Locate the cell with the specified text and output its [X, Y] center coordinate. 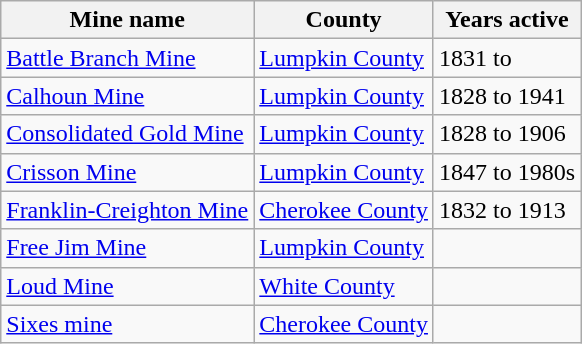
Franklin-Creighton Mine [128, 210]
County [344, 20]
Consolidated Gold Mine [128, 134]
Free Jim Mine [128, 248]
1832 to 1913 [506, 210]
Battle Branch Mine [128, 58]
White County [344, 286]
1828 to 1941 [506, 96]
Calhoun Mine [128, 96]
1831 to [506, 58]
Years active [506, 20]
1828 to 1906 [506, 134]
Sixes mine [128, 324]
Crisson Mine [128, 172]
Loud Mine [128, 286]
Mine name [128, 20]
1847 to 1980s [506, 172]
